Return the (x, y) coordinate for the center point of the cell that contains the specified text.  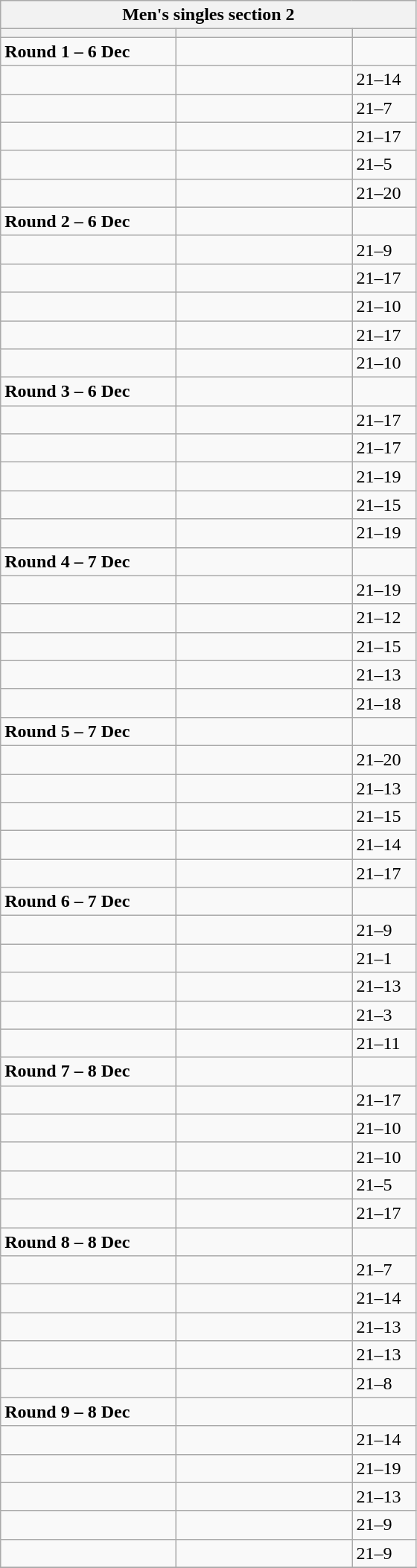
Round 2 – 6 Dec (89, 221)
Men's singles section 2 (208, 15)
21–18 (384, 703)
Round 8 – 8 Dec (89, 1241)
Round 4 – 7 Dec (89, 561)
Round 5 – 7 Dec (89, 731)
21–8 (384, 1383)
21–11 (384, 1043)
Round 1 – 6 Dec (89, 51)
Round 6 – 7 Dec (89, 902)
Round 7 – 8 Dec (89, 1071)
21–12 (384, 618)
21–1 (384, 958)
Round 3 – 6 Dec (89, 392)
21–3 (384, 1015)
Round 9 – 8 Dec (89, 1412)
